Pinpoint the cell where the given text exists, returning its [x, y] midpoint coordinate. 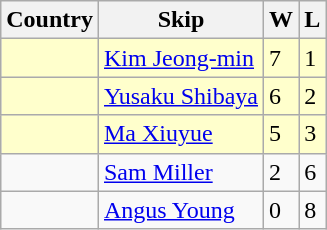
7 [282, 58]
Kim Jeong-min [180, 58]
3 [312, 134]
Country [50, 20]
W [282, 20]
L [312, 20]
Skip [180, 20]
0 [282, 210]
8 [312, 210]
5 [282, 134]
Sam Miller [180, 172]
Angus Young [180, 210]
Yusaku Shibaya [180, 96]
1 [312, 58]
Ma Xiuyue [180, 134]
